Return the (x, y) coordinate for the center point of the cell that contains the specified text.  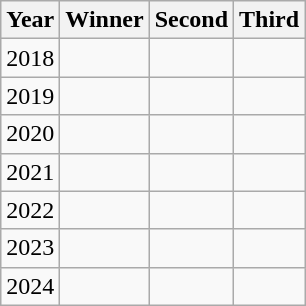
2022 (30, 210)
2024 (30, 286)
Third (270, 20)
2018 (30, 58)
Second (191, 20)
2020 (30, 134)
2023 (30, 248)
2019 (30, 96)
Year (30, 20)
Winner (104, 20)
2021 (30, 172)
